Scan for the cell matching the given text and deliver its (X, Y) coordinate at center. 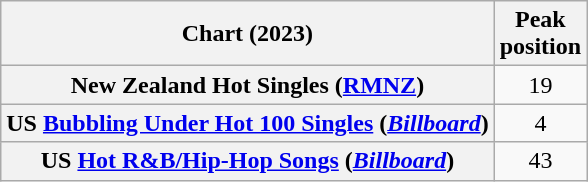
New Zealand Hot Singles (RMNZ) (248, 85)
US Hot R&B/Hip-Hop Songs (Billboard) (248, 161)
4 (540, 123)
Chart (2023) (248, 34)
43 (540, 161)
US Bubbling Under Hot 100 Singles (Billboard) (248, 123)
19 (540, 85)
Peakposition (540, 34)
